Detect which cell encompasses the target text, then output its (X, Y) center coordinate. 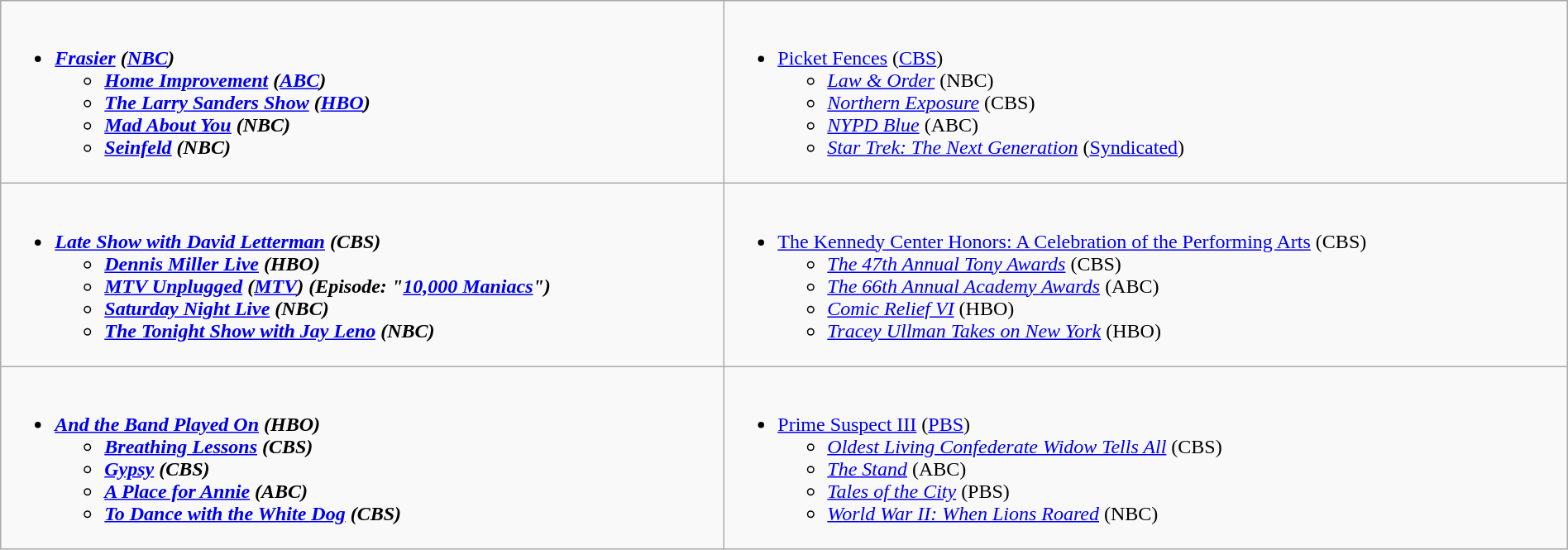
Prime Suspect III (PBS)Oldest Living Confederate Widow Tells All (CBS)The Stand (ABC)Tales of the City (PBS)World War II: When Lions Roared (NBC) (1145, 458)
And the Band Played On (HBO)Breathing Lessons (CBS)Gypsy (CBS)A Place for Annie (ABC)To Dance with the White Dog (CBS) (362, 458)
Frasier (NBC)Home Improvement (ABC)The Larry Sanders Show (HBO)Mad About You (NBC)Seinfeld (NBC) (362, 93)
Picket Fences (CBS)Law & Order (NBC)Northern Exposure (CBS)NYPD Blue (ABC)Star Trek: The Next Generation (Syndicated) (1145, 93)
